Determine the (x, y) coordinate at the center of the cell enclosing the given text.  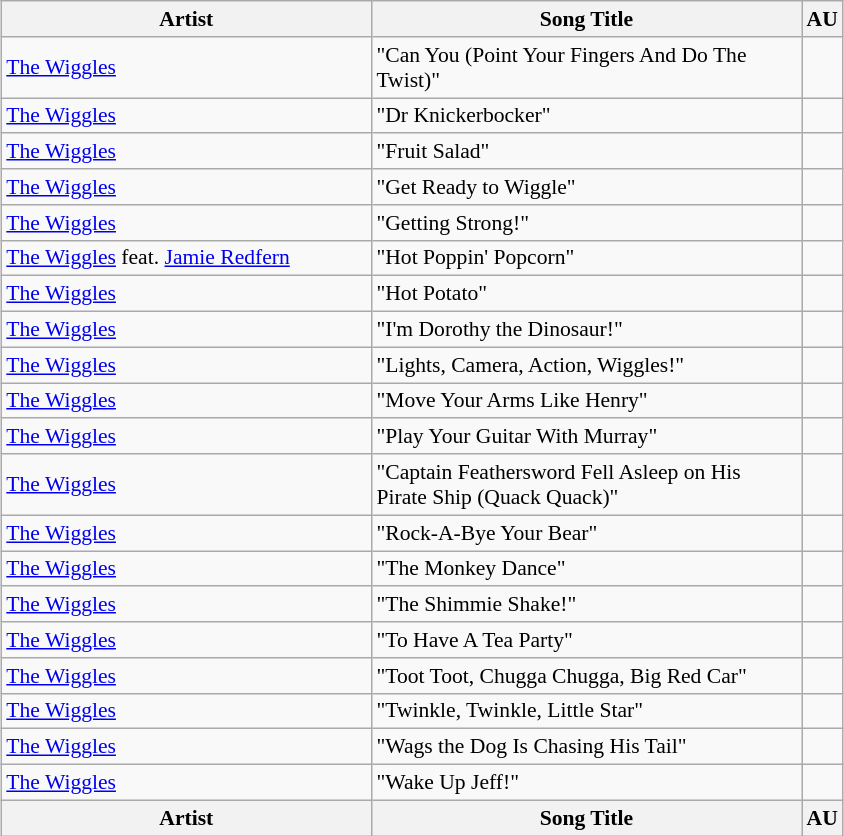
"Twinkle, Twinkle, Little Star" (586, 711)
"Toot Toot, Chugga Chugga, Big Red Car" (586, 675)
"Play Your Guitar With Murray" (586, 436)
"Move Your Arms Like Henry" (586, 400)
"Hot Poppin' Popcorn" (586, 258)
"Hot Potato" (586, 294)
"Can You (Point Your Fingers And Do The Twist)" (586, 66)
"To Have A Tea Party" (586, 640)
"Captain Feathersword Fell Asleep on His Pirate Ship (Quack Quack)" (586, 484)
"Getting Strong!" (586, 222)
"The Shimmie Shake!" (586, 604)
"Wags the Dog Is Chasing His Tail" (586, 747)
"The Monkey Dance" (586, 568)
"Dr Knickerbocker" (586, 116)
"Rock-A-Bye Your Bear" (586, 533)
"Fruit Salad" (586, 151)
"Lights, Camera, Action, Wiggles!" (586, 365)
"Wake Up Jeff!" (586, 782)
The Wiggles feat. Jamie Redfern (186, 258)
"I'm Dorothy the Dinosaur!" (586, 329)
"Get Ready to Wiggle" (586, 187)
